For the text-containing cell, return its midpoint in (X, Y) coordinate format. 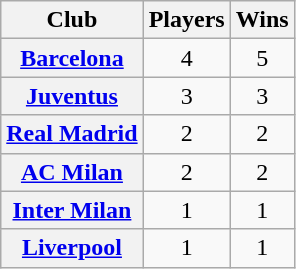
AC Milan (72, 172)
5 (262, 58)
4 (186, 58)
Players (186, 20)
Wins (262, 20)
Real Madrid (72, 134)
Inter Milan (72, 210)
Club (72, 20)
Barcelona (72, 58)
Juventus (72, 96)
Liverpool (72, 248)
